Return [X, Y] of the center of cell containing provided text 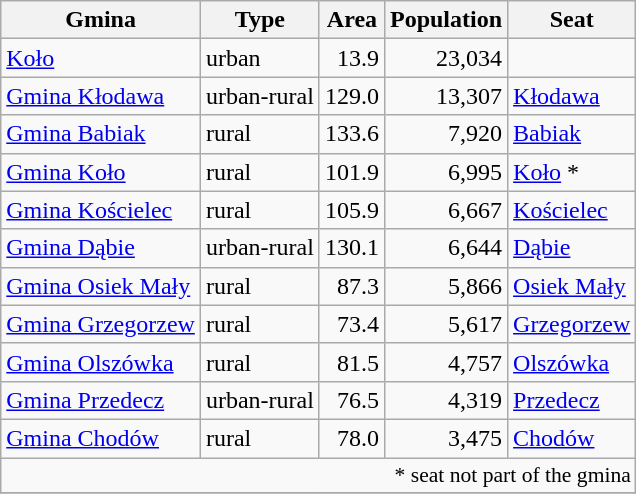
Olszówka [572, 362]
Gmina Kłodawa [101, 96]
129.0 [352, 96]
Przedecz [572, 400]
Osiek Mały [572, 286]
Gmina Olszówka [101, 362]
urban [260, 58]
78.0 [352, 438]
Area [352, 20]
76.5 [352, 400]
13,307 [446, 96]
Kłodawa [572, 96]
6,667 [446, 210]
73.4 [352, 324]
Gmina Osiek Mały [101, 286]
5,617 [446, 324]
Gmina Koło [101, 172]
4,757 [446, 362]
4,319 [446, 400]
* seat not part of the gmina [318, 476]
87.3 [352, 286]
Gmina Grzegorzew [101, 324]
6,644 [446, 248]
Chodów [572, 438]
Kościelec [572, 210]
Gmina [101, 20]
13.9 [352, 58]
Gmina Przedecz [101, 400]
Koło * [572, 172]
Babiak [572, 134]
Gmina Chodów [101, 438]
5,866 [446, 286]
Dąbie [572, 248]
23,034 [446, 58]
133.6 [352, 134]
105.9 [352, 210]
Population [446, 20]
Gmina Dąbie [101, 248]
7,920 [446, 134]
130.1 [352, 248]
Seat [572, 20]
Type [260, 20]
81.5 [352, 362]
101.9 [352, 172]
Gmina Babiak [101, 134]
6,995 [446, 172]
Gmina Kościelec [101, 210]
3,475 [446, 438]
Koło [101, 58]
Grzegorzew [572, 324]
